Return [X, Y] of the center of cell containing provided text 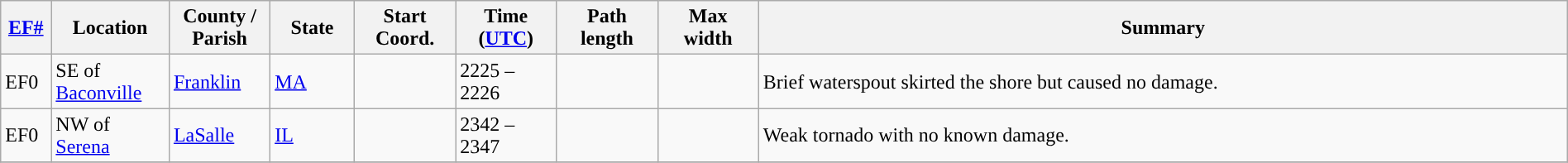
NW of Serena [111, 136]
Start Coord. [404, 28]
Franklin [219, 81]
County / Parish [219, 28]
Summary [1163, 28]
Weak tornado with no known damage. [1163, 136]
Brief waterspout skirted the shore but caused no damage. [1163, 81]
EF# [26, 28]
2342 – 2347 [506, 136]
Max width [708, 28]
SE of Baconville [111, 81]
Time (UTC) [506, 28]
IL [313, 136]
Path length [607, 28]
Location [111, 28]
2225 – 2226 [506, 81]
LaSalle [219, 136]
MA [313, 81]
State [313, 28]
